Find where the given text appears and provide that cell's center as [x, y] coordinate. 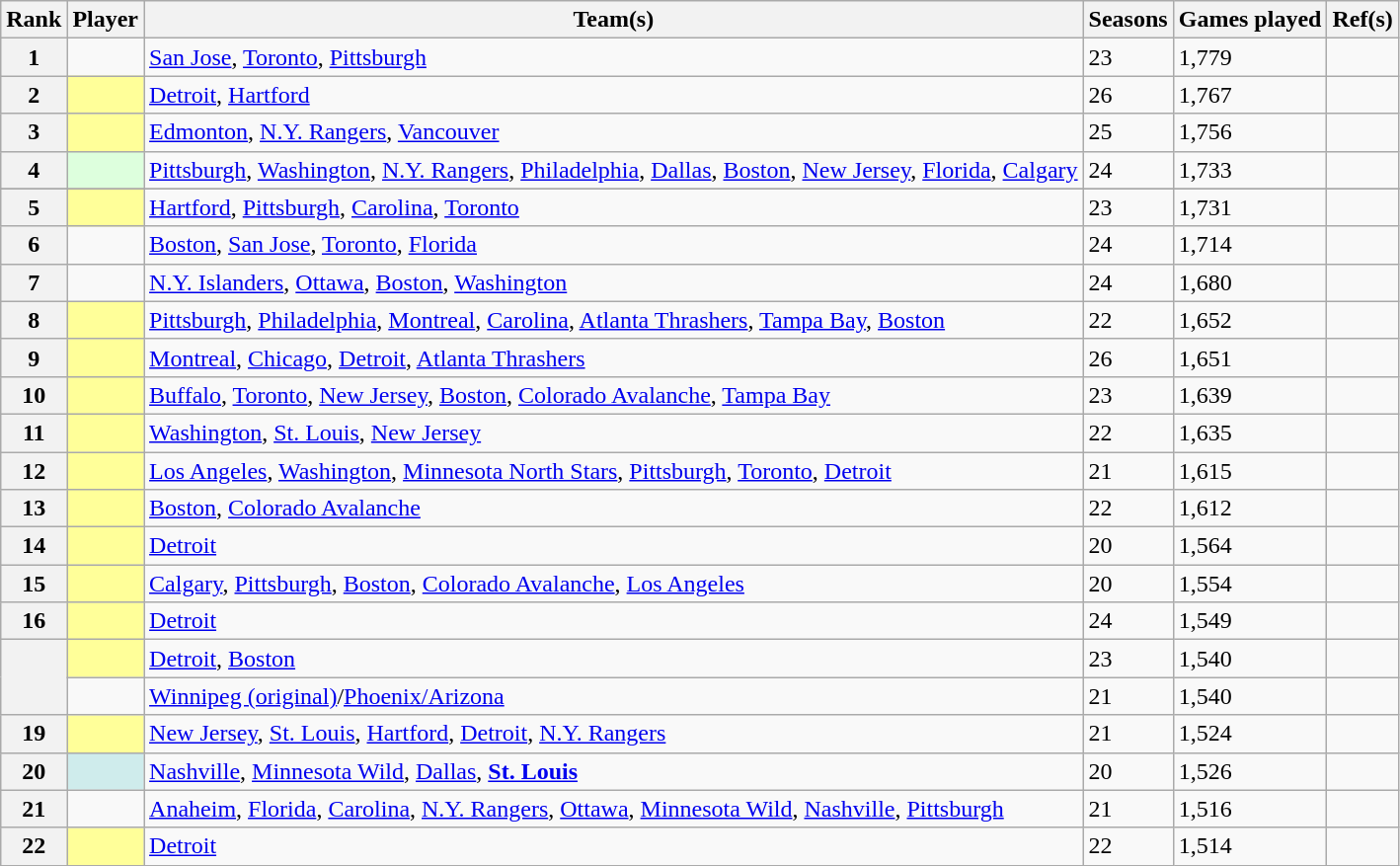
Pittsburgh, Philadelphia, Montreal, Carolina, Atlanta Thrashers, Tampa Bay, Boston [614, 320]
1,651 [1250, 357]
1,714 [1250, 245]
4 [34, 170]
1,779 [1250, 57]
10 [34, 395]
San Jose, Toronto, Pittsburgh [614, 57]
15 [34, 584]
1,554 [1250, 584]
1,615 [1250, 471]
3 [34, 132]
1,756 [1250, 132]
11 [34, 433]
9 [34, 357]
1,652 [1250, 320]
6 [34, 245]
Edmonton, N.Y. Rangers, Vancouver [614, 132]
1,549 [1250, 621]
5 [34, 207]
1,564 [1250, 546]
Rank [34, 20]
1,516 [1250, 809]
1,526 [1250, 771]
2 [34, 95]
13 [34, 509]
Seasons [1128, 20]
1 [34, 57]
Games played [1250, 20]
7 [34, 282]
Hartford, Pittsburgh, Carolina, Toronto [614, 207]
1,733 [1250, 170]
8 [34, 320]
Detroit, Boston [614, 659]
Team(s) [614, 20]
25 [1128, 132]
Boston, San Jose, Toronto, Florida [614, 245]
Detroit, Hartford [614, 95]
1,514 [1250, 846]
Buffalo, Toronto, New Jersey, Boston, Colorado Avalanche, Tampa Bay [614, 395]
12 [34, 471]
1,767 [1250, 95]
Anaheim, Florida, Carolina, N.Y. Rangers, Ottawa, Minnesota Wild, Nashville, Pittsburgh [614, 809]
14 [34, 546]
N.Y. Islanders, Ottawa, Boston, Washington [614, 282]
Los Angeles, Washington, Minnesota North Stars, Pittsburgh, Toronto, Detroit [614, 471]
Montreal, Chicago, Detroit, Atlanta Thrashers [614, 357]
1,635 [1250, 433]
New Jersey, St. Louis, Hartford, Detroit, N.Y. Rangers [614, 734]
1,639 [1250, 395]
1,731 [1250, 207]
1,612 [1250, 509]
1,680 [1250, 282]
Boston, Colorado Avalanche [614, 509]
Nashville, Minnesota Wild, Dallas, St. Louis [614, 771]
Winnipeg (original)/Phoenix/Arizona [614, 696]
1,524 [1250, 734]
Washington, St. Louis, New Jersey [614, 433]
19 [34, 734]
16 [34, 621]
Pittsburgh, Washington, N.Y. Rangers, Philadelphia, Dallas, Boston, New Jersey, Florida, Calgary [614, 170]
Calgary, Pittsburgh, Boston, Colorado Avalanche, Los Angeles [614, 584]
Player [106, 20]
Ref(s) [1362, 20]
